Search for the cell housing the specified text and yield its (x, y) center coordinate. 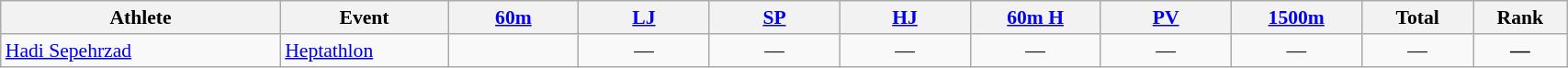
PV (1166, 17)
1500m (1296, 17)
Rank (1520, 17)
Hadi Sepehrzad (141, 51)
60m H (1035, 17)
60m (513, 17)
Event (364, 17)
Heptathlon (364, 51)
SP (774, 17)
LJ (644, 17)
HJ (905, 17)
Total (1417, 17)
Athlete (141, 17)
